Return the [X, Y] coordinate for the center point of the cell that contains the specified text.  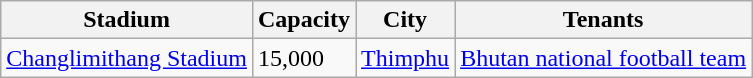
Stadium [127, 20]
Capacity [304, 20]
15,000 [304, 58]
Thimphu [406, 58]
City [406, 20]
Bhutan national football team [604, 58]
Changlimithang Stadium [127, 58]
Tenants [604, 20]
